Output the [x, y] coordinate of the center of the cell containing the given text.  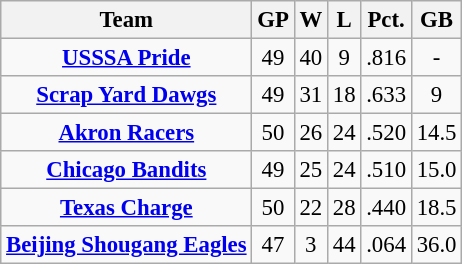
GB [436, 20]
.816 [386, 58]
28 [344, 208]
15.0 [436, 170]
36.0 [436, 245]
.510 [386, 170]
47 [273, 245]
GP [273, 20]
.520 [386, 133]
L [344, 20]
26 [310, 133]
3 [310, 245]
Team [126, 20]
14.5 [436, 133]
31 [310, 95]
USSSA Pride [126, 58]
W [310, 20]
Texas Charge [126, 208]
22 [310, 208]
40 [310, 58]
18 [344, 95]
.064 [386, 245]
Scrap Yard Dawgs [126, 95]
25 [310, 170]
Beijing Shougang Eagles [126, 245]
44 [344, 245]
.440 [386, 208]
Chicago Bandits [126, 170]
Pct. [386, 20]
Akron Racers [126, 133]
.633 [386, 95]
18.5 [436, 208]
- [436, 58]
